Provide the [X, Y] coordinate of the cell's center where the given text is located.  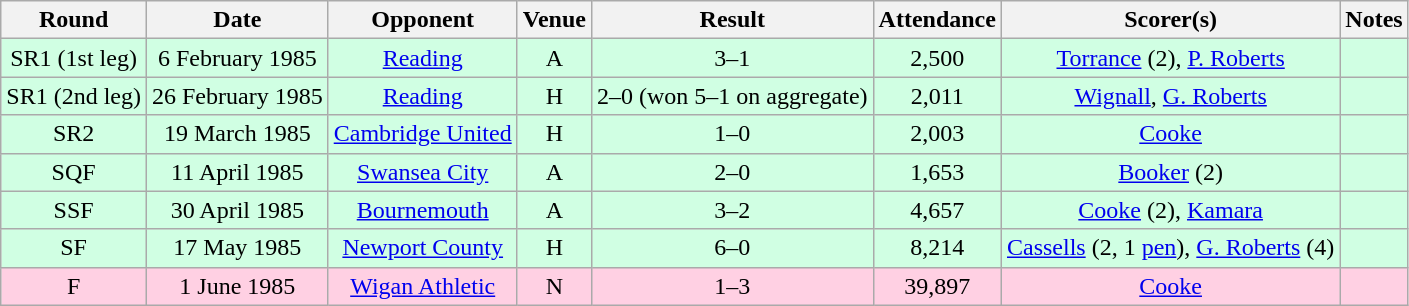
4,657 [937, 210]
Cooke (2), Kamara [1170, 210]
1–0 [732, 134]
Cambridge United [422, 134]
N [554, 286]
Torrance (2), P. Roberts [1170, 58]
17 May 1985 [237, 248]
Booker (2) [1170, 172]
8,214 [937, 248]
Cassells (2, 1 pen), G. Roberts (4) [1170, 248]
6–0 [732, 248]
SQF [74, 172]
11 April 1985 [237, 172]
1,653 [937, 172]
SSF [74, 210]
19 March 1985 [237, 134]
Bournemouth [422, 210]
1–3 [732, 286]
2–0 (won 5–1 on aggregate) [732, 96]
6 February 1985 [237, 58]
Wigan Athletic [422, 286]
2,011 [937, 96]
Swansea City [422, 172]
Newport County [422, 248]
F [74, 286]
SF [74, 248]
3–2 [732, 210]
SR1 (1st leg) [74, 58]
30 April 1985 [237, 210]
26 February 1985 [237, 96]
Attendance [937, 20]
Date [237, 20]
2–0 [732, 172]
Scorer(s) [1170, 20]
2,500 [937, 58]
Venue [554, 20]
1 June 1985 [237, 286]
Round [74, 20]
SR1 (2nd leg) [74, 96]
3–1 [732, 58]
2,003 [937, 134]
Notes [1374, 20]
39,897 [937, 286]
SR2 [74, 134]
Result [732, 20]
Opponent [422, 20]
Wignall, G. Roberts [1170, 96]
